Identify which cell holds the provided text, then report its (X, Y) central coordinate. 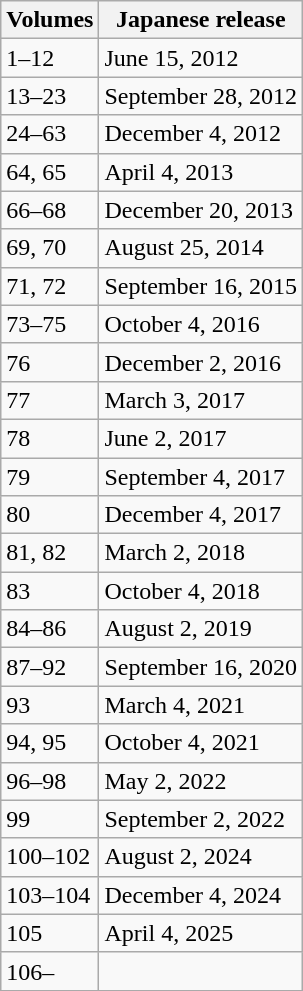
June 2, 2017 (201, 438)
October 4, 2016 (201, 324)
77 (50, 400)
79 (50, 477)
September 16, 2020 (201, 667)
April 4, 2013 (201, 172)
100–102 (50, 857)
106– (50, 971)
August 25, 2014 (201, 248)
24–63 (50, 134)
83 (50, 591)
84–86 (50, 629)
December 2, 2016 (201, 362)
99 (50, 819)
August 2, 2019 (201, 629)
December 20, 2013 (201, 210)
87–92 (50, 667)
81, 82 (50, 553)
93 (50, 705)
13–23 (50, 96)
December 4, 2024 (201, 895)
73–75 (50, 324)
October 4, 2018 (201, 591)
105 (50, 933)
October 4, 2021 (201, 743)
June 15, 2012 (201, 58)
December 4, 2012 (201, 134)
May 2, 2022 (201, 781)
80 (50, 515)
Volumes (50, 20)
March 2, 2018 (201, 553)
1–12 (50, 58)
April 4, 2025 (201, 933)
103–104 (50, 895)
August 2, 2024 (201, 857)
September 2, 2022 (201, 819)
March 3, 2017 (201, 400)
September 4, 2017 (201, 477)
September 28, 2012 (201, 96)
94, 95 (50, 743)
64, 65 (50, 172)
66–68 (50, 210)
71, 72 (50, 286)
76 (50, 362)
September 16, 2015 (201, 286)
Japanese release (201, 20)
March 4, 2021 (201, 705)
69, 70 (50, 248)
96–98 (50, 781)
December 4, 2017 (201, 515)
78 (50, 438)
